Extract the (X, Y) coordinate from the center of the cell holding the provided text.  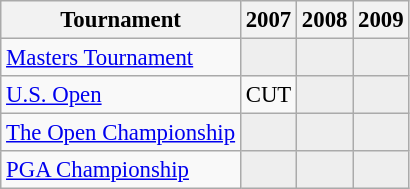
U.S. Open (121, 95)
2009 (381, 20)
Masters Tournament (121, 58)
2007 (268, 20)
Tournament (121, 20)
CUT (268, 95)
PGA Championship (121, 170)
The Open Championship (121, 133)
2008 (325, 20)
